Determine the [X, Y] coordinate at the center of the cell enclosing the given text.  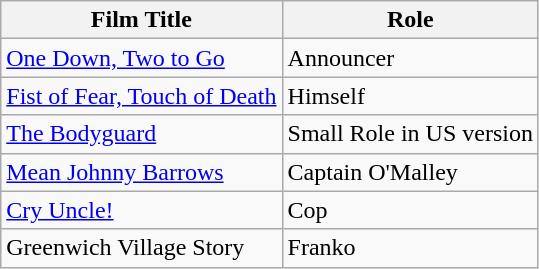
Small Role in US version [410, 134]
Captain O'Malley [410, 172]
The Bodyguard [142, 134]
Fist of Fear, Touch of Death [142, 96]
Cop [410, 210]
Role [410, 20]
Announcer [410, 58]
Greenwich Village Story [142, 248]
Cry Uncle! [142, 210]
One Down, Two to Go [142, 58]
Film Title [142, 20]
Mean Johnny Barrows [142, 172]
Himself [410, 96]
Franko [410, 248]
